Locate the cell with the specified text and output its (X, Y) center coordinate. 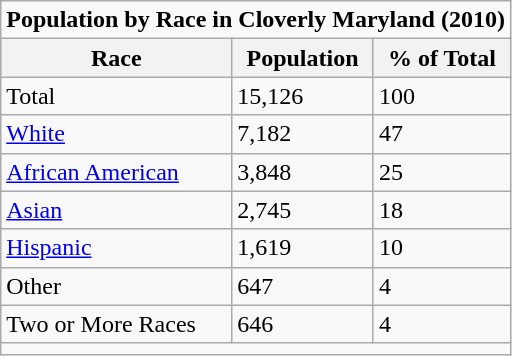
25 (442, 172)
10 (442, 248)
Total (116, 96)
Race (116, 58)
18 (442, 210)
1,619 (303, 248)
Two or More Races (116, 324)
100 (442, 96)
Population by Race in Cloverly Maryland (2010) (256, 20)
3,848 (303, 172)
Other (116, 286)
47 (442, 134)
% of Total (442, 58)
7,182 (303, 134)
Population (303, 58)
Asian (116, 210)
Hispanic (116, 248)
African American (116, 172)
2,745 (303, 210)
15,126 (303, 96)
646 (303, 324)
647 (303, 286)
White (116, 134)
